Scan for the cell matching the given text and deliver its (x, y) coordinate at center. 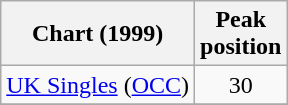
Peakposition (241, 34)
30 (241, 85)
UK Singles (OCC) (98, 85)
Chart (1999) (98, 34)
